Determine the (x, y) coordinate at the center of the cell enclosing the given text.  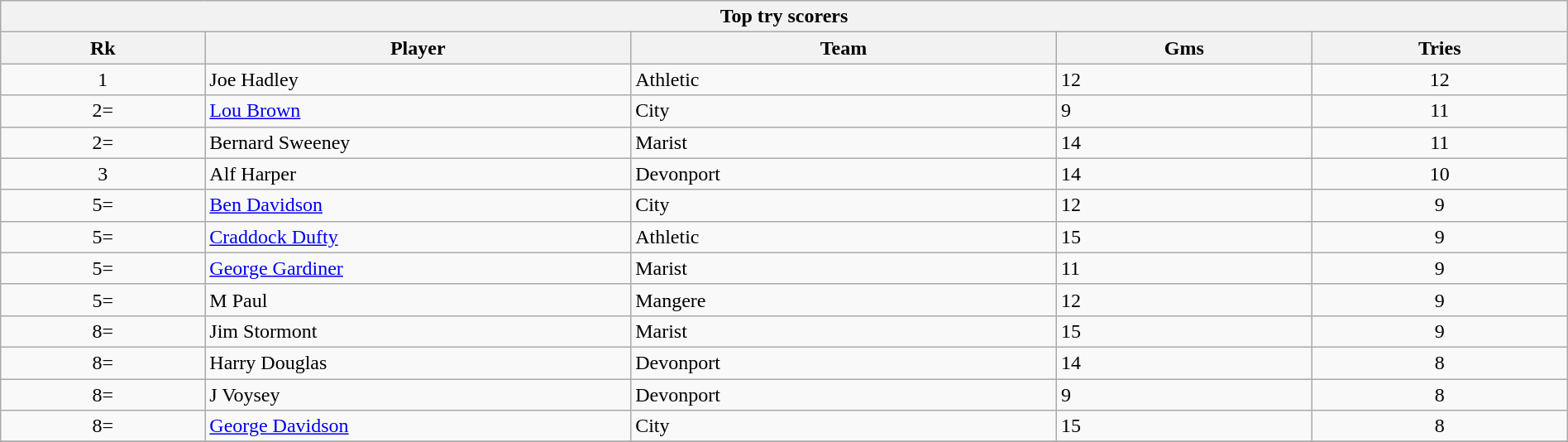
George Davidson (418, 426)
Ben Davidson (418, 205)
Lou Brown (418, 111)
Mangere (844, 300)
Joe Hadley (418, 79)
Bernard Sweeney (418, 142)
3 (103, 174)
Jim Stormont (418, 331)
M Paul (418, 300)
10 (1439, 174)
Team (844, 48)
Gms (1184, 48)
Top try scorers (784, 17)
Rk (103, 48)
J Voysey (418, 395)
Player (418, 48)
George Gardiner (418, 268)
1 (103, 79)
Alf Harper (418, 174)
Craddock Dufty (418, 237)
Tries (1439, 48)
Harry Douglas (418, 363)
